Output the [x, y] coordinate of the center of the cell containing the given text.  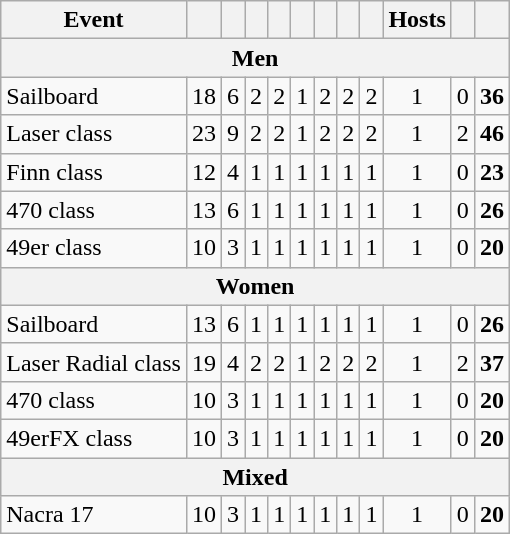
Finn class [94, 172]
Laser Radial class [94, 362]
Event [94, 20]
Mixed [256, 477]
37 [492, 362]
12 [204, 172]
Hosts [417, 20]
49erFX class [94, 438]
Laser class [94, 134]
Men [256, 58]
49er class [94, 248]
Women [256, 286]
18 [204, 96]
46 [492, 134]
9 [232, 134]
19 [204, 362]
36 [492, 96]
Nacra 17 [94, 515]
